Determine the (x, y) coordinate at the center of the cell enclosing the given text.  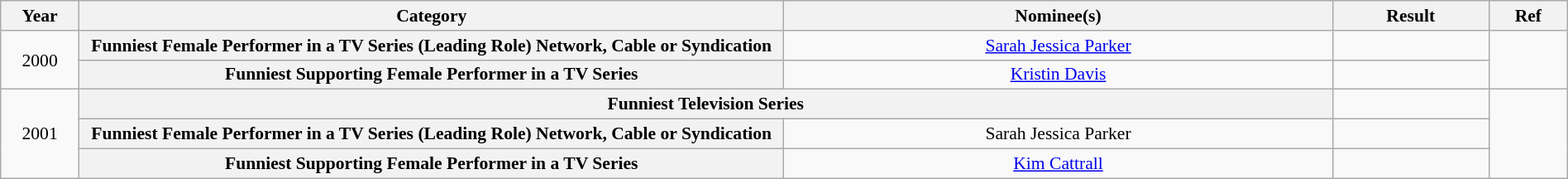
Kim Cattrall (1059, 163)
Kristin Davis (1059, 75)
2000 (40, 60)
Nominee(s) (1059, 16)
Category (432, 16)
Result (1411, 16)
2001 (40, 134)
Ref (1528, 16)
Year (40, 16)
Funniest Television Series (705, 104)
